Output the [X, Y] coordinate of the center of the cell containing the given text.  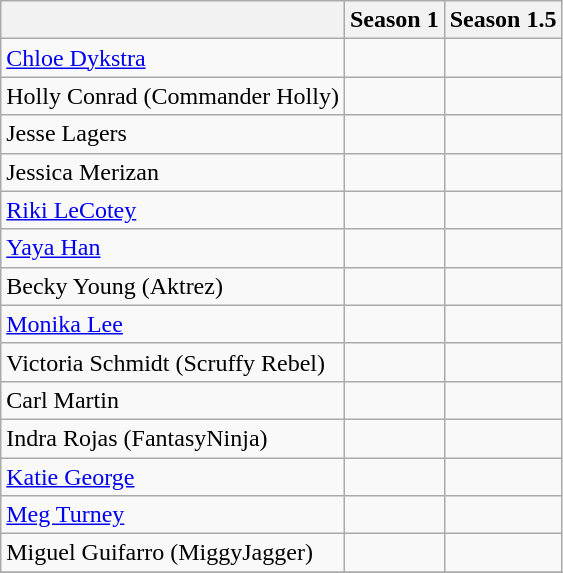
Jessica Merizan [173, 172]
Katie George [173, 477]
Yaya Han [173, 248]
Riki LeCotey [173, 210]
Monika Lee [173, 324]
Miguel Guifarro (MiggyJagger) [173, 553]
Season 1.5 [503, 20]
Jesse Lagers [173, 134]
Becky Young (Aktrez) [173, 286]
Chloe Dykstra [173, 58]
Season 1 [394, 20]
Carl Martin [173, 400]
Indra Rojas (FantasyNinja) [173, 438]
Holly Conrad (Commander Holly) [173, 96]
Meg Turney [173, 515]
Victoria Schmidt (Scruffy Rebel) [173, 362]
